Output the (X, Y) coordinate of the center of the cell containing the given text.  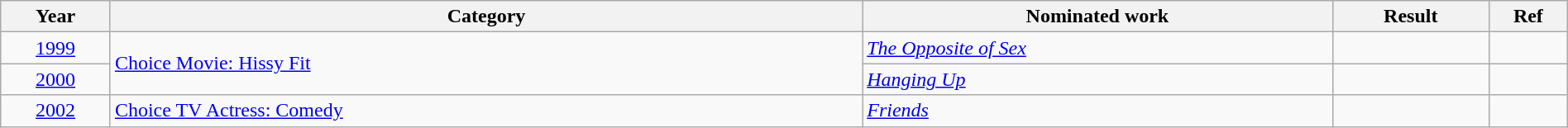
Choice Movie: Hissy Fit (486, 64)
Category (486, 17)
Nominated work (1097, 17)
Ref (1528, 17)
2002 (56, 111)
Hanging Up (1097, 79)
1999 (56, 48)
2000 (56, 79)
The Opposite of Sex (1097, 48)
Choice TV Actress: Comedy (486, 111)
Year (56, 17)
Friends (1097, 111)
Result (1411, 17)
